Extract the (X, Y) coordinate from the center of the cell holding the provided text.  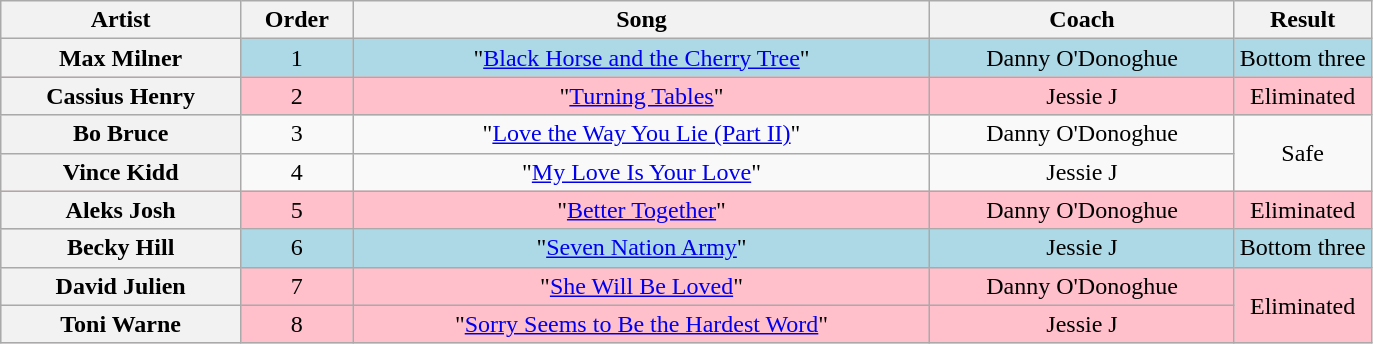
1 (298, 58)
Cassius Henry (121, 96)
"Turning Tables" (642, 96)
Bo Bruce (121, 134)
"She Will Be Loved" (642, 286)
Safe (1302, 153)
Artist (121, 20)
"My Love Is Your Love" (642, 172)
Song (642, 20)
5 (298, 210)
"Seven Nation Army" (642, 248)
Coach (1082, 20)
Order (298, 20)
Toni Warne (121, 324)
David Julien (121, 286)
"Sorry Seems to Be the Hardest Word" (642, 324)
7 (298, 286)
Aleks Josh (121, 210)
Result (1302, 20)
"Black Horse and the Cherry Tree" (642, 58)
4 (298, 172)
Becky Hill (121, 248)
3 (298, 134)
2 (298, 96)
Max Milner (121, 58)
8 (298, 324)
"Love the Way You Lie (Part II)" (642, 134)
6 (298, 248)
Vince Kidd (121, 172)
"Better Together" (642, 210)
